Capture the cell that displays the provided text and extract its (X, Y) central coordinate. 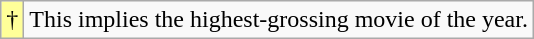
† (12, 20)
This implies the highest-grossing movie of the year. (279, 20)
